Output the (X, Y) coordinate of the center of the cell containing the given text.  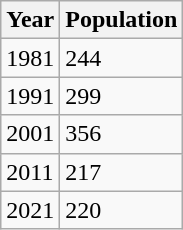
220 (122, 210)
1991 (30, 96)
2021 (30, 210)
Population (122, 20)
Year (30, 20)
1981 (30, 58)
217 (122, 172)
299 (122, 96)
244 (122, 58)
356 (122, 134)
2001 (30, 134)
2011 (30, 172)
